Return the [x, y] coordinate for the center point of the cell that contains the specified text.  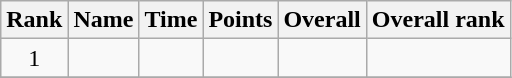
1 [34, 58]
Name [104, 20]
Rank [34, 20]
Overall [322, 20]
Overall rank [438, 20]
Time [171, 20]
Points [240, 20]
